Capture the cell that displays the provided text and extract its (x, y) central coordinate. 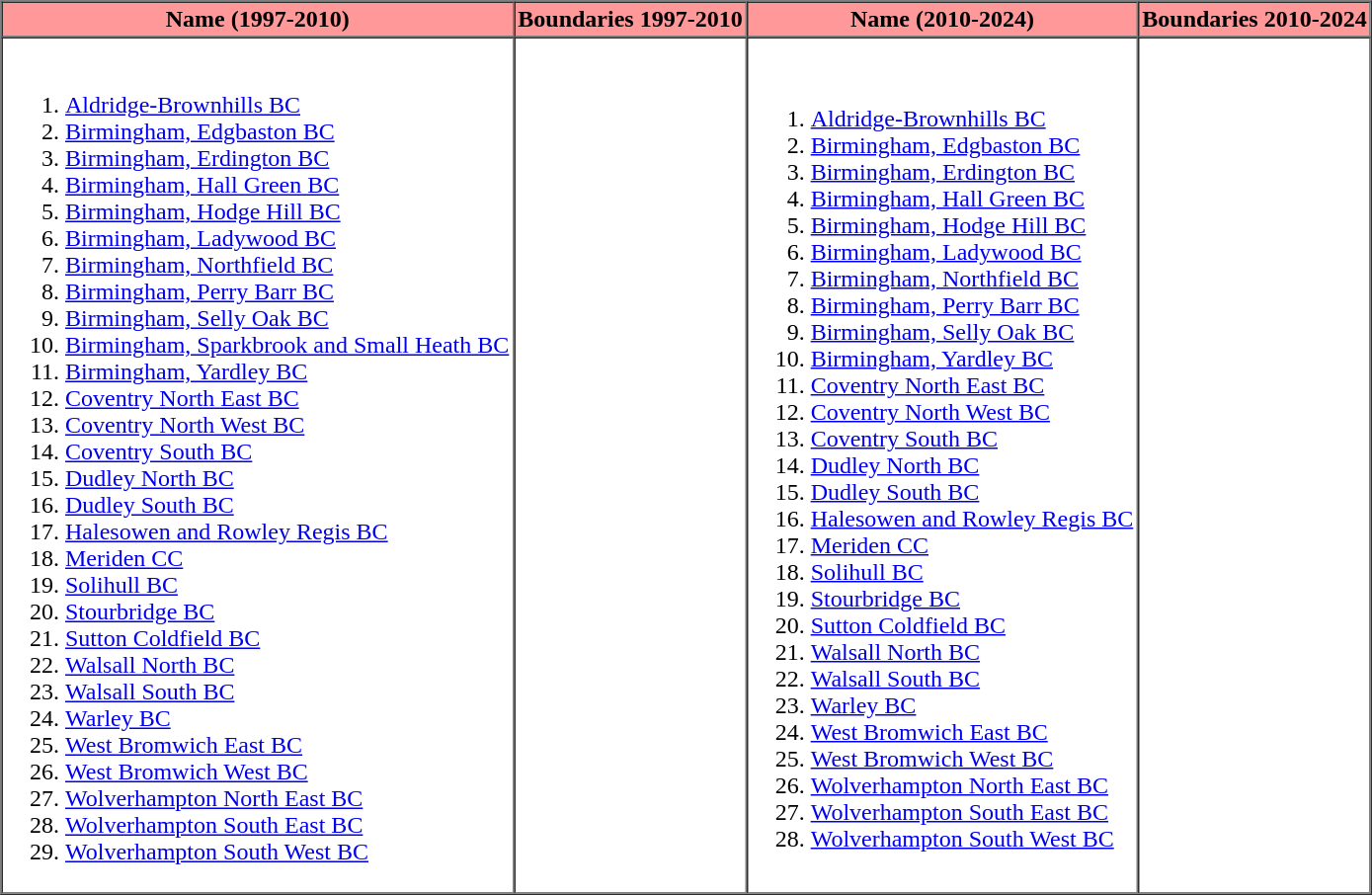
Name (1997-2010) (258, 20)
Boundaries 1997-2010 (630, 20)
Name (2010-2024) (942, 20)
Boundaries 2010-2024 (1254, 20)
